Return (X, Y) of the center of cell containing provided text 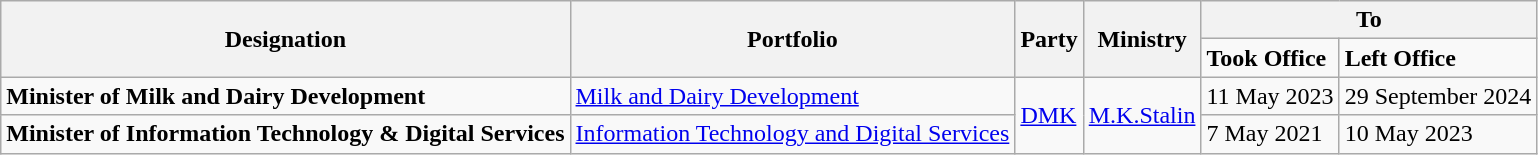
10 May 2023 (1438, 134)
Milk and Dairy Development (792, 96)
Minister of Milk and Dairy Development (286, 96)
Party (1049, 39)
Designation (286, 39)
Minister of Information Technology & Digital Services (286, 134)
Portfolio (792, 39)
11 May 2023 (1270, 96)
DMK (1049, 115)
Ministry (1142, 39)
Information Technology and Digital Services (792, 134)
Took Office (1270, 58)
29 September 2024 (1438, 96)
To (1369, 20)
7 May 2021 (1270, 134)
Left Office (1438, 58)
M.K.Stalin (1142, 115)
